Capture the cell that displays the provided text and extract its (x, y) central coordinate. 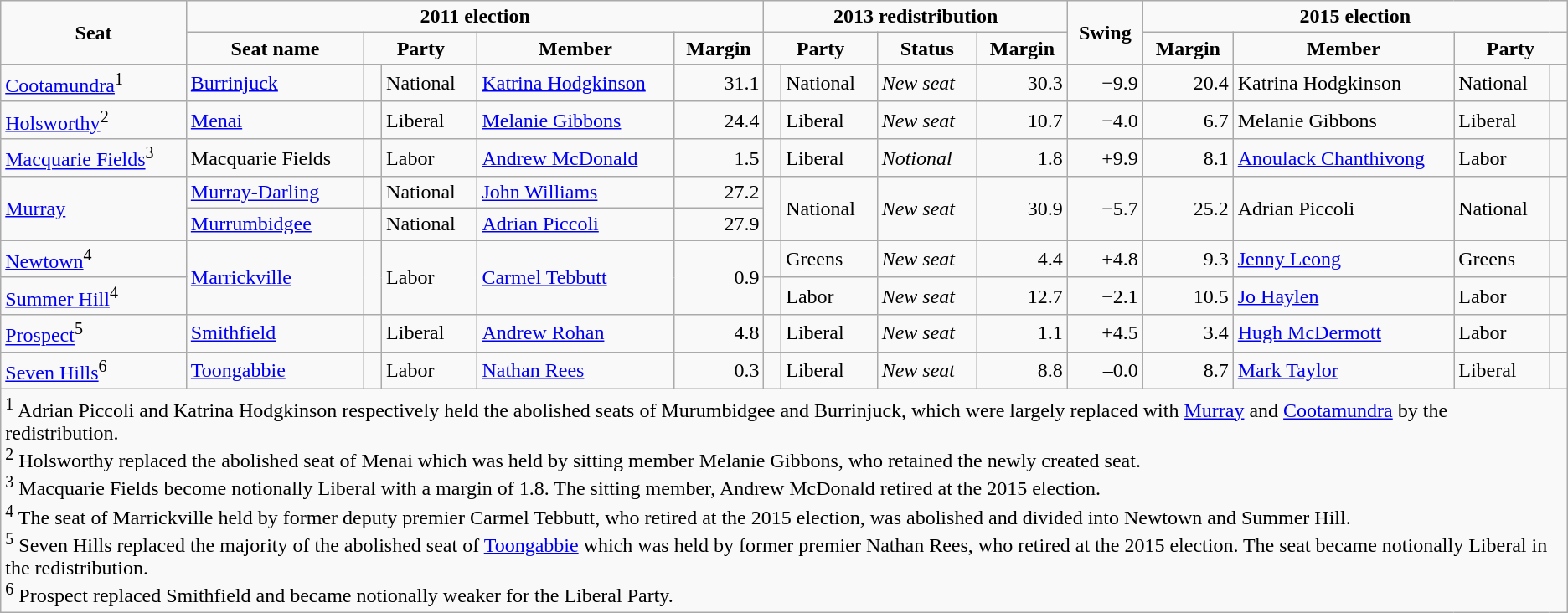
2013 redistribution (916, 17)
10.7 (1022, 121)
2011 election (475, 17)
Summer Hill4 (94, 296)
Murrumbidgee (275, 224)
Toongabbie (275, 370)
Seven Hills6 (94, 370)
Murray-Darling (275, 193)
8.1 (1188, 157)
0.9 (719, 278)
31.1 (719, 84)
−4.0 (1105, 121)
30.9 (1022, 209)
12.7 (1022, 296)
Jo Haylen (1344, 296)
Seat (94, 33)
Carmel Tebbutt (575, 278)
27.2 (719, 193)
–0.0 (1105, 370)
Andrew McDonald (575, 157)
Jenny Leong (1344, 260)
4.8 (719, 333)
Holsworthy2 (94, 121)
4.4 (1022, 260)
Marrickville (275, 278)
8.8 (1022, 370)
John Williams (575, 193)
2015 election (1355, 17)
Murray (94, 209)
6.7 (1188, 121)
10.5 (1188, 296)
Cootamundra1 (94, 84)
Notional (926, 157)
Swing (1105, 33)
Newtown4 (94, 260)
Prospect5 (94, 333)
+9.9 (1105, 157)
Macquarie Fields3 (94, 157)
27.9 (719, 224)
Nathan Rees (575, 370)
Status (926, 49)
0.3 (719, 370)
25.2 (1188, 209)
1.8 (1022, 157)
9.3 (1188, 260)
Hugh McDermott (1344, 333)
−2.1 (1105, 296)
24.4 (719, 121)
Macquarie Fields (275, 157)
8.7 (1188, 370)
−9.9 (1105, 84)
1.1 (1022, 333)
Anoulack Chanthivong (1344, 157)
3.4 (1188, 333)
Burrinjuck (275, 84)
+4.8 (1105, 260)
+4.5 (1105, 333)
Mark Taylor (1344, 370)
Seat name (275, 49)
1.5 (719, 157)
20.4 (1188, 84)
Menai (275, 121)
−5.7 (1105, 209)
Smithfield (275, 333)
30.3 (1022, 84)
Andrew Rohan (575, 333)
